Return [X, Y] of the center of cell containing provided text 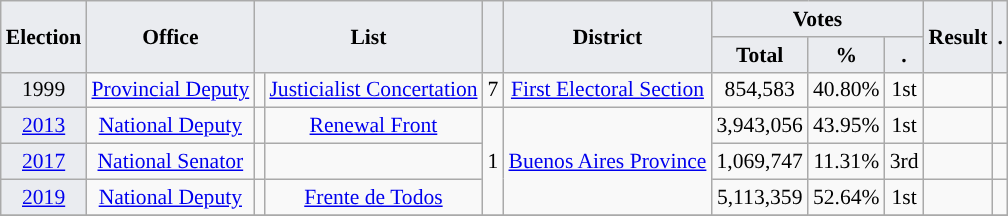
5,113,359 [759, 197]
1,069,747 [759, 162]
2017 [44, 162]
43.95% [846, 126]
Election [44, 36]
2019 [44, 197]
% [846, 55]
40.80% [846, 90]
Buenos Aires Province [607, 162]
3rd [904, 162]
11.31% [846, 162]
Total [759, 55]
2013 [44, 126]
1999 [44, 90]
National Senator [170, 162]
3,943,056 [759, 126]
Justicialist Concertation [373, 90]
Votes [817, 19]
Renewal Front [373, 126]
Provincial Deputy [170, 90]
854,583 [759, 90]
List [368, 36]
First Electoral Section [607, 90]
Office [170, 36]
7 [494, 90]
52.64% [846, 197]
1 [494, 162]
District [607, 36]
Frente de Todos [373, 197]
Result [958, 36]
